Provide the [X, Y] coordinate of the cell's center where the given text is located.  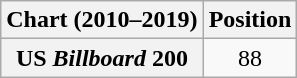
Chart (2010–2019) [102, 20]
88 [250, 58]
US Billboard 200 [102, 58]
Position [250, 20]
